Identify which cell holds the provided text, then report its (X, Y) central coordinate. 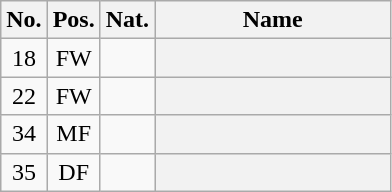
MF (74, 134)
Nat. (127, 20)
Pos. (74, 20)
18 (24, 58)
35 (24, 172)
Name (273, 20)
DF (74, 172)
34 (24, 134)
No. (24, 20)
22 (24, 96)
